Find where the given text appears and provide that cell's center as [x, y] coordinate. 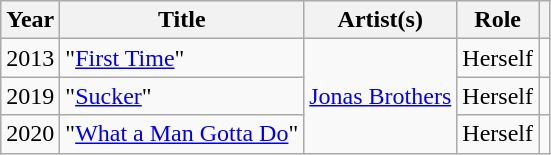
"First Time" [182, 58]
2019 [30, 96]
Artist(s) [380, 20]
Title [182, 20]
2013 [30, 58]
Role [498, 20]
2020 [30, 134]
Jonas Brothers [380, 96]
"Sucker" [182, 96]
"What a Man Gotta Do" [182, 134]
Year [30, 20]
